Detect which cell encompasses the target text, then output its (X, Y) center coordinate. 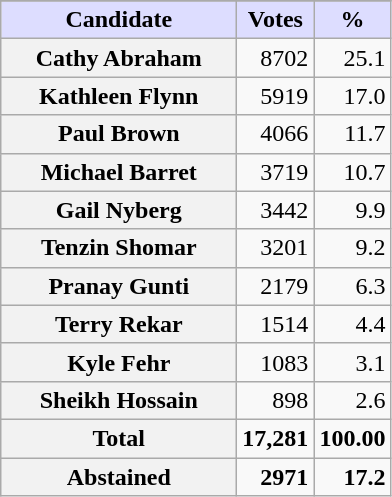
Gail Nyberg (119, 210)
11.7 (352, 134)
3.1 (352, 362)
17.0 (352, 96)
8702 (276, 58)
9.2 (352, 248)
3719 (276, 172)
4.4 (352, 324)
17.2 (352, 477)
6.3 (352, 286)
Total (119, 438)
5919 (276, 96)
Cathy Abraham (119, 58)
Abstained (119, 477)
9.9 (352, 210)
1514 (276, 324)
Terry Rekar (119, 324)
2179 (276, 286)
Candidate (119, 20)
4066 (276, 134)
Sheikh Hossain (119, 400)
% (352, 20)
3201 (276, 248)
2.6 (352, 400)
898 (276, 400)
Kathleen Flynn (119, 96)
Pranay Gunti (119, 286)
Votes (276, 20)
Paul Brown (119, 134)
1083 (276, 362)
10.7 (352, 172)
3442 (276, 210)
2971 (276, 477)
100.00 (352, 438)
25.1 (352, 58)
Michael Barret (119, 172)
17,281 (276, 438)
Kyle Fehr (119, 362)
Tenzin Shomar (119, 248)
